Find where the given text appears and provide that cell's center as (x, y) coordinate. 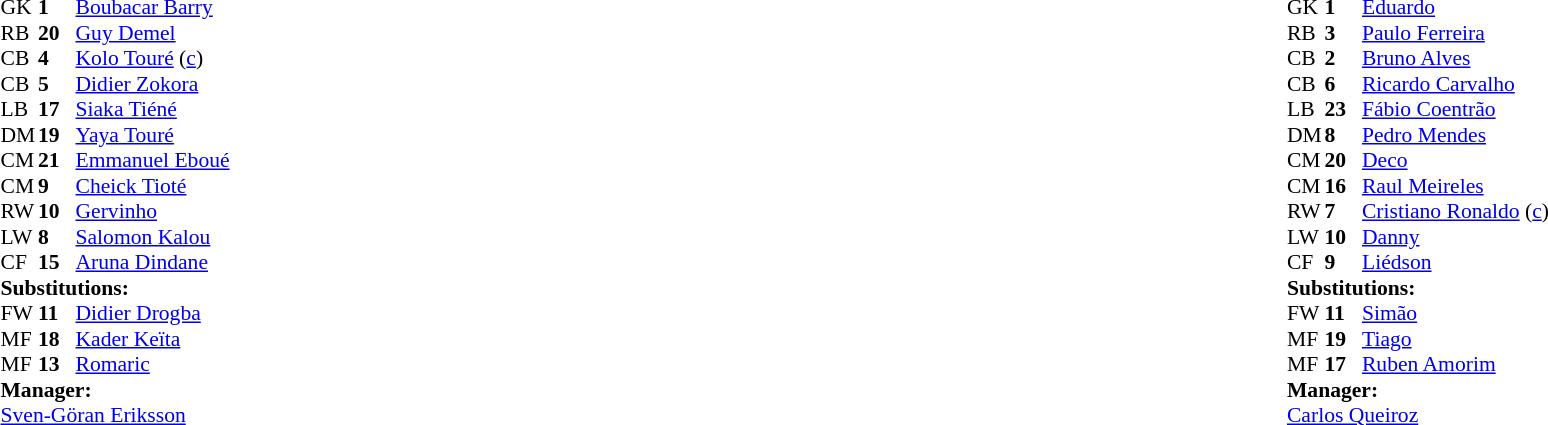
7 (1343, 211)
Siaka Tiéné (153, 109)
Gervinho (153, 211)
3 (1343, 33)
Aruna Dindane (153, 263)
5 (57, 84)
6 (1343, 84)
13 (57, 365)
Salomon Kalou (153, 237)
Cheick Tioté (153, 186)
Manager: (114, 390)
Didier Drogba (153, 313)
2 (1343, 59)
21 (57, 161)
Guy Demel (153, 33)
15 (57, 263)
Yaya Touré (153, 135)
Substitutions: (114, 288)
Didier Zokora (153, 84)
16 (1343, 186)
Kader Keïta (153, 339)
18 (57, 339)
Emmanuel Eboué (153, 161)
Kolo Touré (c) (153, 59)
4 (57, 59)
Romaric (153, 365)
23 (1343, 109)
